Extract the (X, Y) coordinate from the center of the cell holding the provided text.  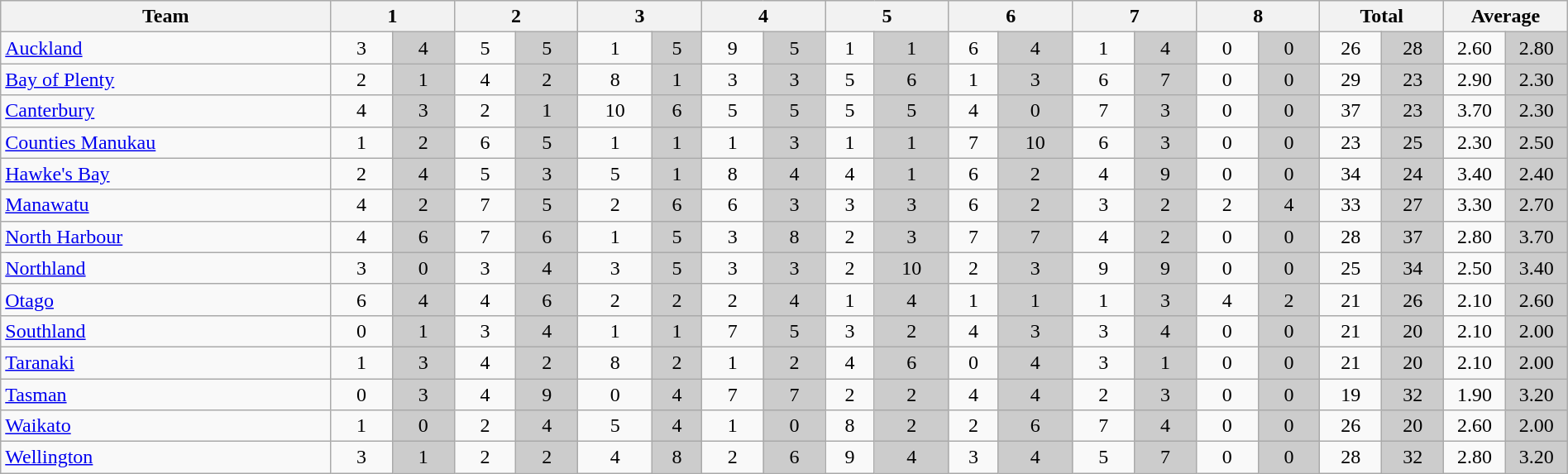
2.40 (1537, 174)
Canterbury (165, 111)
3.30 (1475, 205)
Manawatu (165, 205)
2.70 (1537, 205)
Counties Manukau (165, 142)
Northland (165, 268)
19 (1351, 395)
Taranaki (165, 362)
Otago (165, 299)
2.90 (1475, 79)
Hawke's Bay (165, 174)
Waikato (165, 426)
Auckland (165, 48)
North Harbour (165, 237)
27 (1413, 205)
Tasman (165, 395)
1.90 (1475, 395)
Wellington (165, 457)
Team (165, 17)
Southland (165, 331)
Total (1382, 17)
29 (1351, 79)
33 (1351, 205)
Average (1506, 17)
24 (1413, 174)
Bay of Plenty (165, 79)
